Output the [X, Y] coordinate of the center of the cell containing the given text.  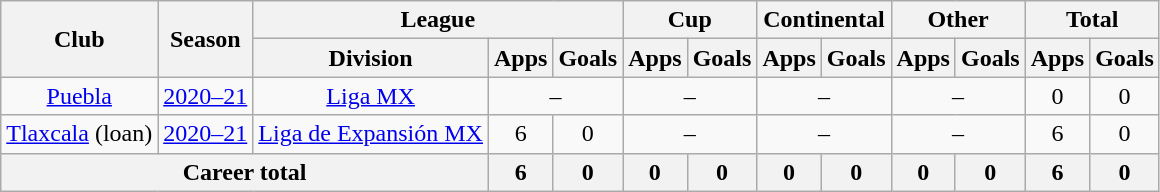
Continental [824, 20]
Puebla [80, 96]
Career total [245, 172]
Club [80, 39]
Division [371, 58]
Other [958, 20]
Total [1092, 20]
Liga MX [371, 96]
Tlaxcala (loan) [80, 134]
League [438, 20]
Liga de Expansión MX [371, 134]
Season [206, 39]
Cup [690, 20]
